For the text-containing cell, return its midpoint in [x, y] coordinate format. 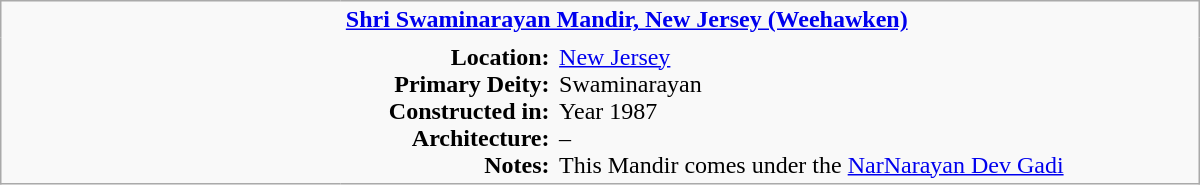
Location:Primary Deity:Constructed in:Architecture:Notes: [448, 110]
New Jersey Swaminarayan Year 1987 – This Mandir comes under the NarNarayan Dev Gadi [876, 110]
Shri Swaminarayan Mandir, New Jersey (Weehawken) [770, 20]
